Return the [x, y] coordinate for the center point of the cell that contains the specified text.  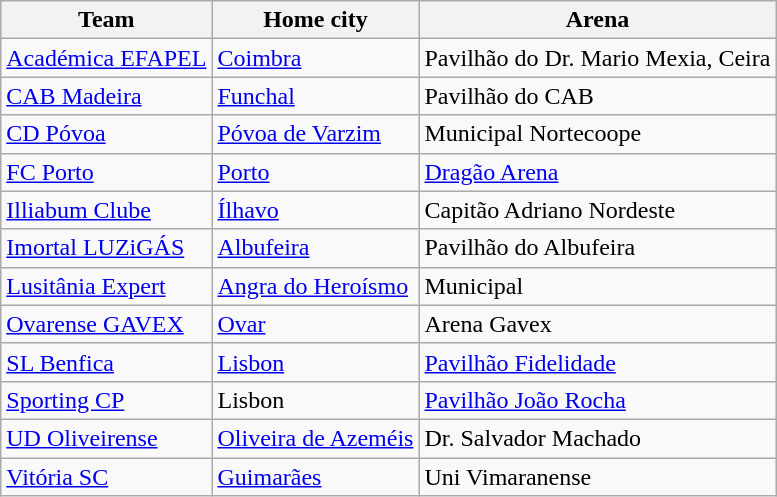
Pavilhão Fidelidade [598, 362]
Illiabum Clube [106, 210]
Guimarães [316, 477]
Albufeira [316, 248]
UD Oliveirense [106, 438]
Capitão Adriano Nordeste [598, 210]
Pavilhão do Albufeira [598, 248]
Imortal LUZiGÁS [106, 248]
CD Póvoa [106, 134]
Funchal [316, 96]
Municipal Nortecoope [598, 134]
Ovar [316, 324]
Uni Vimaranense [598, 477]
Oliveira de Azeméis [316, 438]
Municipal [598, 286]
Pavilhão João Rocha [598, 400]
SL Benfica [106, 362]
Ílhavo [316, 210]
Angra do Heroísmo [316, 286]
Pavilhão do CAB [598, 96]
Sporting CP [106, 400]
CAB Madeira [106, 96]
Académica EFAPEL [106, 58]
FC Porto [106, 172]
Lusitânia Expert [106, 286]
Porto [316, 172]
Coimbra [316, 58]
Ovarense GAVEX [106, 324]
Vitória SC [106, 477]
Dr. Salvador Machado [598, 438]
Arena [598, 20]
Pavilhão do Dr. Mario Mexia, Ceira [598, 58]
Home city [316, 20]
Dragão Arena [598, 172]
Arena Gavex [598, 324]
Team [106, 20]
Póvoa de Varzim [316, 134]
